Scan for the cell matching the given text and deliver its (x, y) coordinate at center. 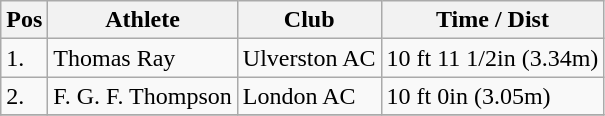
London AC (309, 96)
Ulverston AC (309, 58)
Time / Dist (492, 20)
F. G. F. Thompson (142, 96)
10 ft 11 1/2in (3.34m) (492, 58)
Pos (24, 20)
10 ft 0in (3.05m) (492, 96)
Thomas Ray (142, 58)
1. (24, 58)
Club (309, 20)
2. (24, 96)
Athlete (142, 20)
